From the cell containing the given text, extract its center point as [X, Y] coordinate. 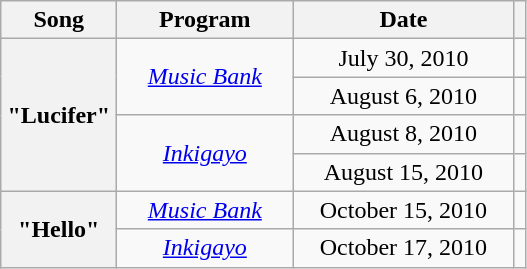
October 17, 2010 [404, 248]
August 6, 2010 [404, 96]
August 8, 2010 [404, 134]
Program [205, 20]
August 15, 2010 [404, 172]
Date [404, 20]
July 30, 2010 [404, 58]
"Lucifer" [59, 115]
October 15, 2010 [404, 210]
"Hello" [59, 229]
Song [59, 20]
